Capture the cell that displays the provided text and extract its (X, Y) central coordinate. 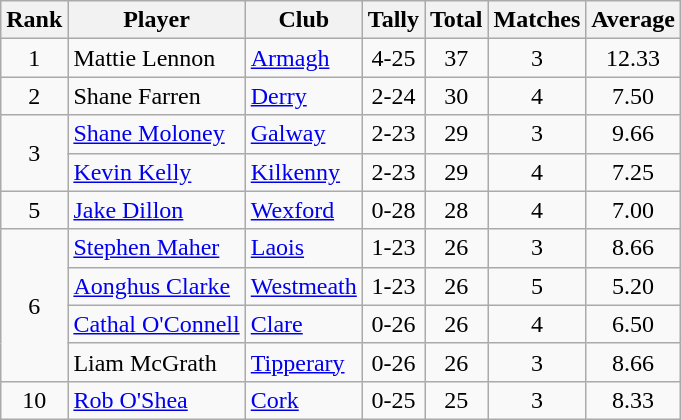
7.25 (634, 172)
25 (457, 400)
Aonghus Clarke (156, 286)
0-25 (393, 400)
2 (34, 96)
28 (457, 210)
6.50 (634, 324)
Tipperary (304, 362)
37 (457, 58)
4-25 (393, 58)
1 (34, 58)
Kilkenny (304, 172)
Shane Moloney (156, 134)
Player (156, 20)
10 (34, 400)
7.50 (634, 96)
Wexford (304, 210)
Rank (34, 20)
Average (634, 20)
6 (34, 305)
9.66 (634, 134)
Kevin Kelly (156, 172)
Shane Farren (156, 96)
Club (304, 20)
30 (457, 96)
12.33 (634, 58)
8.33 (634, 400)
0-28 (393, 210)
Liam McGrath (156, 362)
Matches (537, 20)
Stephen Maher (156, 248)
5.20 (634, 286)
2-24 (393, 96)
Total (457, 20)
Rob O'Shea (156, 400)
7.00 (634, 210)
Laois (304, 248)
Cork (304, 400)
Galway (304, 134)
Mattie Lennon (156, 58)
Jake Dillon (156, 210)
Derry (304, 96)
Clare (304, 324)
Westmeath (304, 286)
Armagh (304, 58)
Tally (393, 20)
Cathal O'Connell (156, 324)
